Identify which cell holds the provided text, then report its [X, Y] central coordinate. 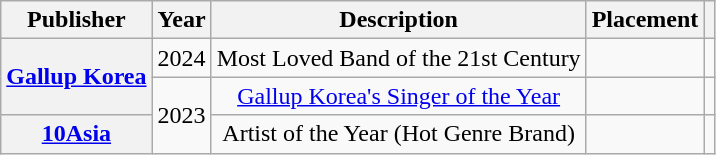
Publisher [76, 20]
2023 [182, 115]
Artist of the Year (Hot Genre Brand) [398, 134]
Year [182, 20]
Description [398, 20]
Placement [645, 20]
2024 [182, 58]
10Asia [76, 134]
Most Loved Band of the 21st Century [398, 58]
Gallup Korea's Singer of the Year [398, 96]
Gallup Korea [76, 77]
